Determine the (x, y) coordinate at the center of the cell enclosing the given text.  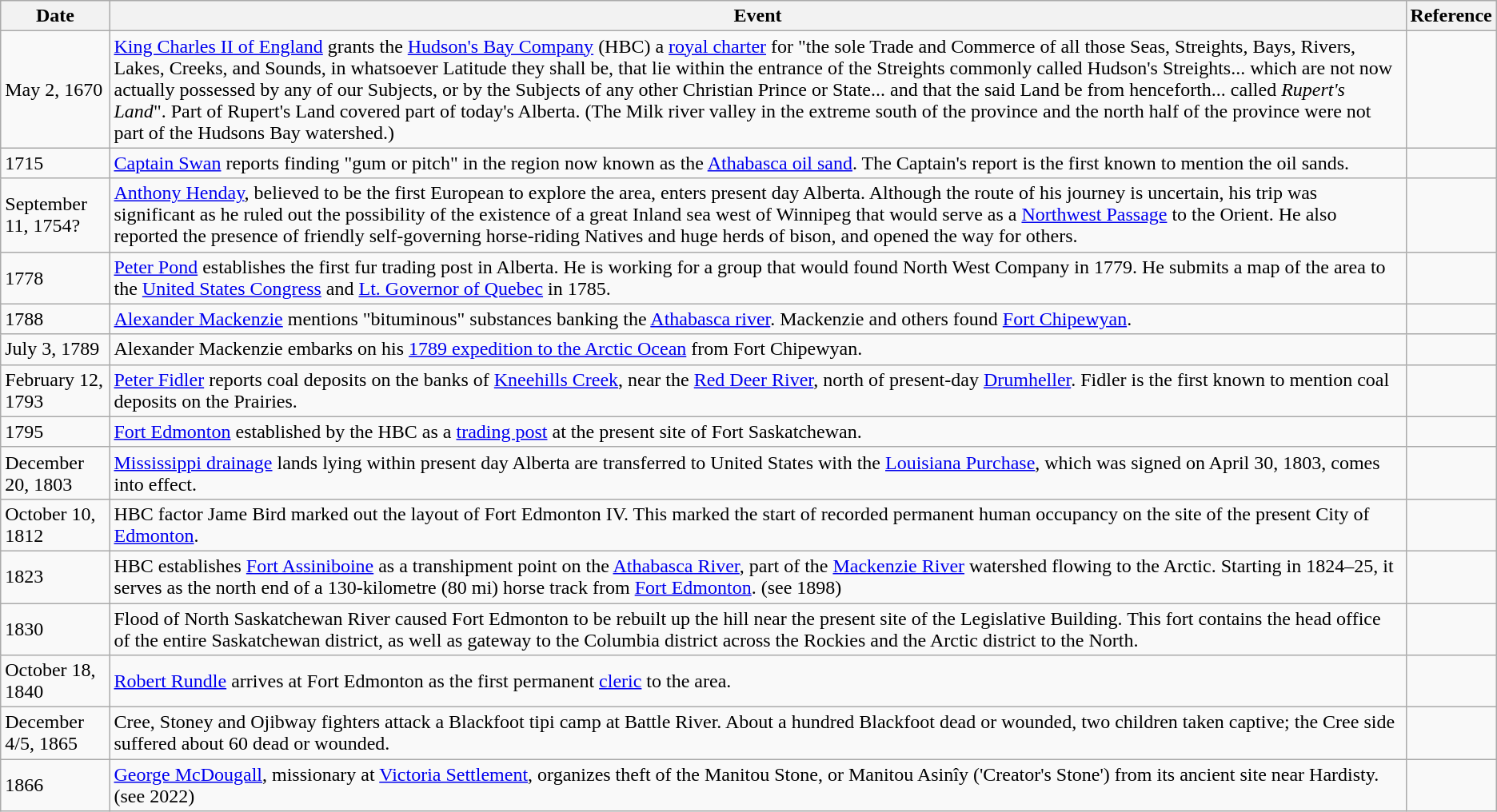
February 12, 1793 (55, 390)
1830 (55, 628)
1715 (55, 163)
Date (55, 16)
1866 (55, 785)
Robert Rundle arrives at Fort Edmonton as the first permanent cleric to the area. (758, 681)
1778 (55, 278)
December 20, 1803 (55, 473)
May 2, 1670 (55, 90)
Fort Edmonton established by the HBC as a trading post at the present site of Fort Saskatchewan. (758, 432)
December 4/5, 1865 (55, 734)
1823 (55, 577)
Reference (1451, 16)
Alexander Mackenzie embarks on his 1789 expedition to the Arctic Ocean from Fort Chipewyan. (758, 349)
October 10, 1812 (55, 524)
October 18, 1840 (55, 681)
July 3, 1789 (55, 349)
1788 (55, 319)
Alexander Mackenzie mentions "bituminous" substances banking the Athabasca river. Mackenzie and others found Fort Chipewyan. (758, 319)
Event (758, 16)
1795 (55, 432)
September 11, 1754? (55, 215)
